Return (X, Y) of the center of cell containing provided text 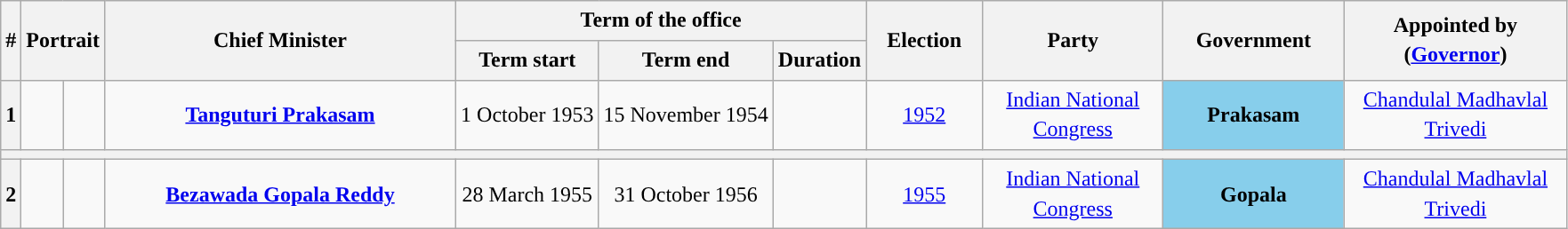
Term start (527, 60)
1 (11, 114)
Duration (819, 60)
Term end (686, 60)
Chief Minister (279, 41)
Prakasam (1254, 114)
# (11, 41)
28 March 1955 (527, 193)
Bezawada Gopala Reddy (279, 193)
1952 (925, 114)
15 November 1954 (686, 114)
1955 (925, 193)
Gopala (1254, 193)
Election (925, 41)
Term of the office (662, 21)
Appointed by(Governor) (1455, 41)
Portrait (63, 41)
31 October 1956 (686, 193)
1 October 1953 (527, 114)
Government (1254, 41)
Tanguturi Prakasam (279, 114)
Party (1073, 41)
2 (11, 193)
